Scan for the cell matching the given text and deliver its [X, Y] coordinate at center. 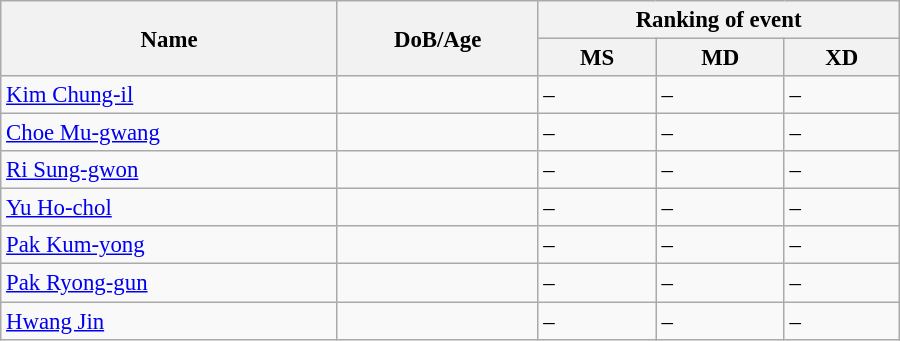
Pak Kum-yong [170, 245]
Yu Ho-chol [170, 208]
MD [720, 58]
MS [597, 58]
Pak Ryong-gun [170, 283]
Kim Chung-il [170, 95]
DoB/Age [438, 38]
Name [170, 38]
Ri Sung-gwon [170, 170]
Choe Mu-gwang [170, 133]
Ranking of event [718, 20]
Hwang Jin [170, 321]
XD [842, 58]
